Provide the (X, Y) coordinate of the cell's center where the given text is located.  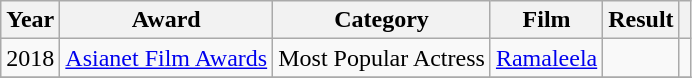
Category (382, 20)
Asianet Film Awards (166, 58)
Award (166, 20)
Year (30, 20)
Most Popular Actress (382, 58)
Result (641, 20)
Film (546, 20)
Ramaleela (546, 58)
2018 (30, 58)
